From the cell containing the given text, extract its center point as (x, y) coordinate. 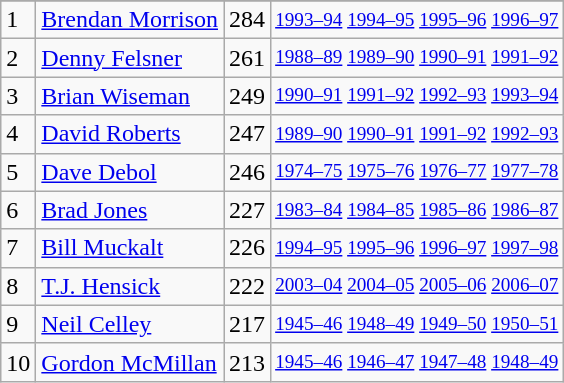
8 (18, 286)
1983–84 1984–85 1985–86 1986–87 (417, 210)
1 (18, 20)
246 (248, 172)
261 (248, 58)
Brendan Morrison (130, 20)
6 (18, 210)
1974–75 1975–76 1976–77 1977–78 (417, 172)
Brian Wiseman (130, 96)
1990–91 1991–92 1992–93 1993–94 (417, 96)
4 (18, 134)
222 (248, 286)
David Roberts (130, 134)
226 (248, 248)
284 (248, 20)
T.J. Hensick (130, 286)
5 (18, 172)
1945–46 1946–47 1947–48 1948–49 (417, 362)
Neil Celley (130, 324)
217 (248, 324)
1988–89 1989–90 1990–91 1991–92 (417, 58)
7 (18, 248)
1989–90 1990–91 1991–92 1992–93 (417, 134)
1993–94 1994–95 1995–96 1996–97 (417, 20)
249 (248, 96)
Denny Felsner (130, 58)
213 (248, 362)
2003–04 2004–05 2005–06 2006–07 (417, 286)
1945–46 1948–49 1949–50 1950–51 (417, 324)
227 (248, 210)
Bill Muckalt (130, 248)
Dave Debol (130, 172)
1994–95 1995–96 1996–97 1997–98 (417, 248)
Gordon McMillan (130, 362)
10 (18, 362)
Brad Jones (130, 210)
247 (248, 134)
2 (18, 58)
3 (18, 96)
9 (18, 324)
